Identify which cell holds the provided text, then report its [X, Y] central coordinate. 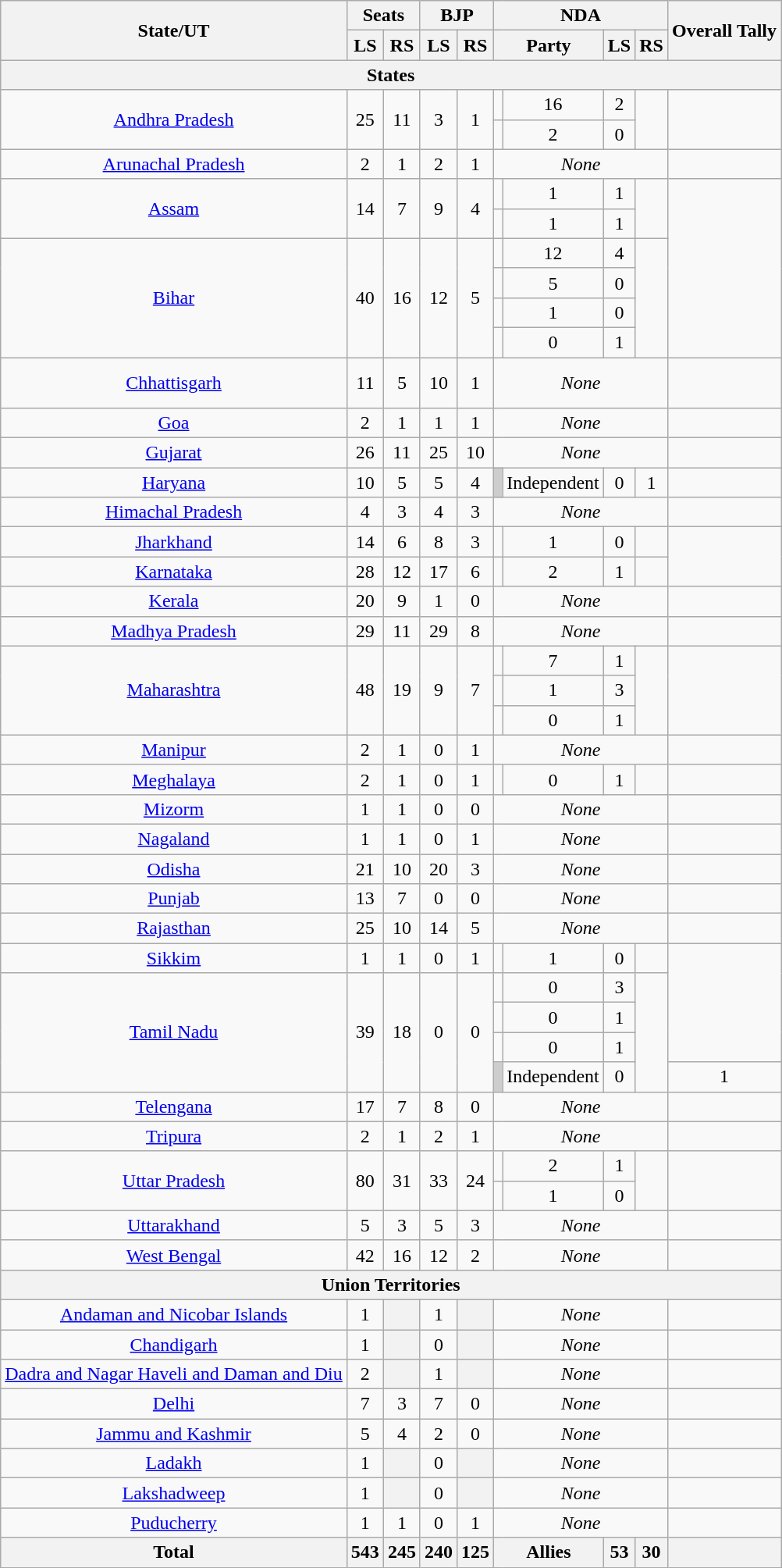
Tripura [174, 1136]
Kerala [174, 601]
States [391, 75]
18 [401, 1032]
40 [365, 298]
Madhya Pradesh [174, 631]
Allies [549, 1552]
Maharashtra [174, 690]
Jammu and Kashmir [174, 1434]
245 [401, 1552]
48 [365, 690]
Dadra and Nagar Haveli and Daman and Diu [174, 1374]
Sikkim [174, 958]
Manipur [174, 750]
13 [365, 899]
Delhi [174, 1404]
Assam [174, 208]
BJP [457, 16]
Total [174, 1552]
543 [365, 1552]
Overall Tally [724, 30]
Arunachal Pradesh [174, 164]
Haryana [174, 483]
125 [475, 1552]
33 [439, 1181]
26 [365, 453]
Puducherry [174, 1523]
West Bengal [174, 1255]
Uttarakhand [174, 1225]
Mizorm [174, 809]
Lakshadweep [174, 1493]
Seats [383, 16]
Andhra Pradesh [174, 119]
Ladakh [174, 1463]
Nagaland [174, 839]
Tamil Nadu [174, 1032]
Jharkhand [174, 542]
Himachal Pradesh [174, 512]
30 [652, 1552]
Union Territories [391, 1285]
19 [401, 690]
Rajasthan [174, 928]
42 [365, 1255]
Bihar [174, 298]
Chhattisgarh [174, 383]
39 [365, 1032]
NDA [581, 16]
Chandigarh [174, 1344]
Telengana [174, 1107]
21 [365, 869]
28 [365, 572]
Gujarat [174, 453]
State/UT [174, 30]
Punjab [174, 899]
24 [475, 1181]
Meghalaya [174, 779]
Odisha [174, 869]
Uttar Pradesh [174, 1181]
Karnataka [174, 572]
Goa [174, 423]
Party [549, 45]
240 [439, 1552]
80 [365, 1181]
53 [619, 1552]
31 [401, 1181]
Andaman and Nicobar Islands [174, 1314]
